Output the (X, Y) coordinate of the center of the cell containing the given text.  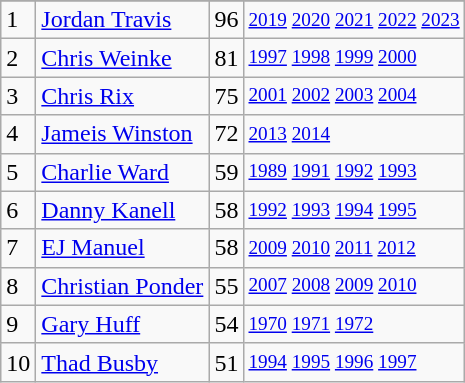
54 (226, 324)
10 (18, 362)
1992 1993 1994 1995 (354, 210)
5 (18, 172)
8 (18, 286)
Christian Ponder (122, 286)
Chris Weinke (122, 58)
EJ Manuel (122, 248)
2009 2010 2011 2012 (354, 248)
6 (18, 210)
2001 2002 2003 2004 (354, 96)
51 (226, 362)
2013 2014 (354, 134)
Danny Kanell (122, 210)
Jameis Winston (122, 134)
7 (18, 248)
1 (18, 20)
Charlie Ward (122, 172)
1994 1995 1996 1997 (354, 362)
Gary Huff (122, 324)
3 (18, 96)
1997 1998 1999 2000 (354, 58)
81 (226, 58)
9 (18, 324)
2019 2020 2021 2022 2023 (354, 20)
72 (226, 134)
1970 1971 1972 (354, 324)
Chris Rix (122, 96)
96 (226, 20)
55 (226, 286)
Jordan Travis (122, 20)
4 (18, 134)
2007 2008 2009 2010 (354, 286)
59 (226, 172)
Thad Busby (122, 362)
1989 1991 1992 1993 (354, 172)
75 (226, 96)
2 (18, 58)
